Provide the (X, Y) coordinate of the cell's center where the given text is located.  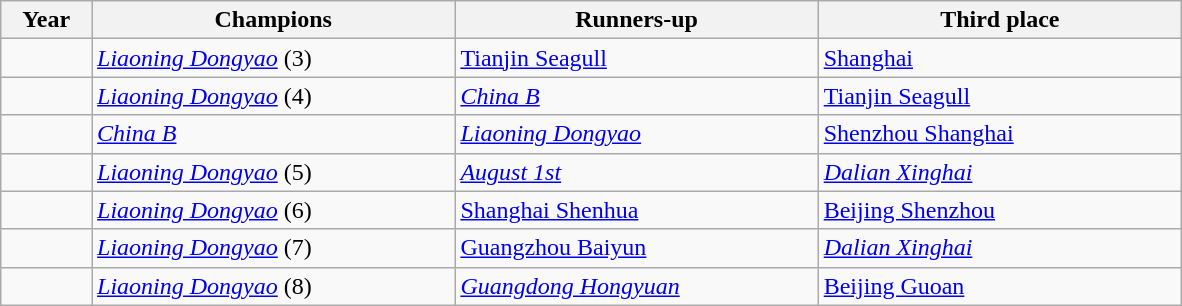
Shanghai Shenhua (636, 210)
Liaoning Dongyao (4) (274, 96)
Liaoning Dongyao (636, 134)
Liaoning Dongyao (5) (274, 172)
Beijing Shenzhou (1000, 210)
Shenzhou Shanghai (1000, 134)
Champions (274, 20)
August 1st (636, 172)
Liaoning Dongyao (7) (274, 248)
Liaoning Dongyao (8) (274, 286)
Liaoning Dongyao (3) (274, 58)
Beijing Guoan (1000, 286)
Guangzhou Baiyun (636, 248)
Shanghai (1000, 58)
Liaoning Dongyao (6) (274, 210)
Year (46, 20)
Runners-up (636, 20)
Guangdong Hongyuan (636, 286)
Third place (1000, 20)
